Locate the cell with the specified text and output its [x, y] center coordinate. 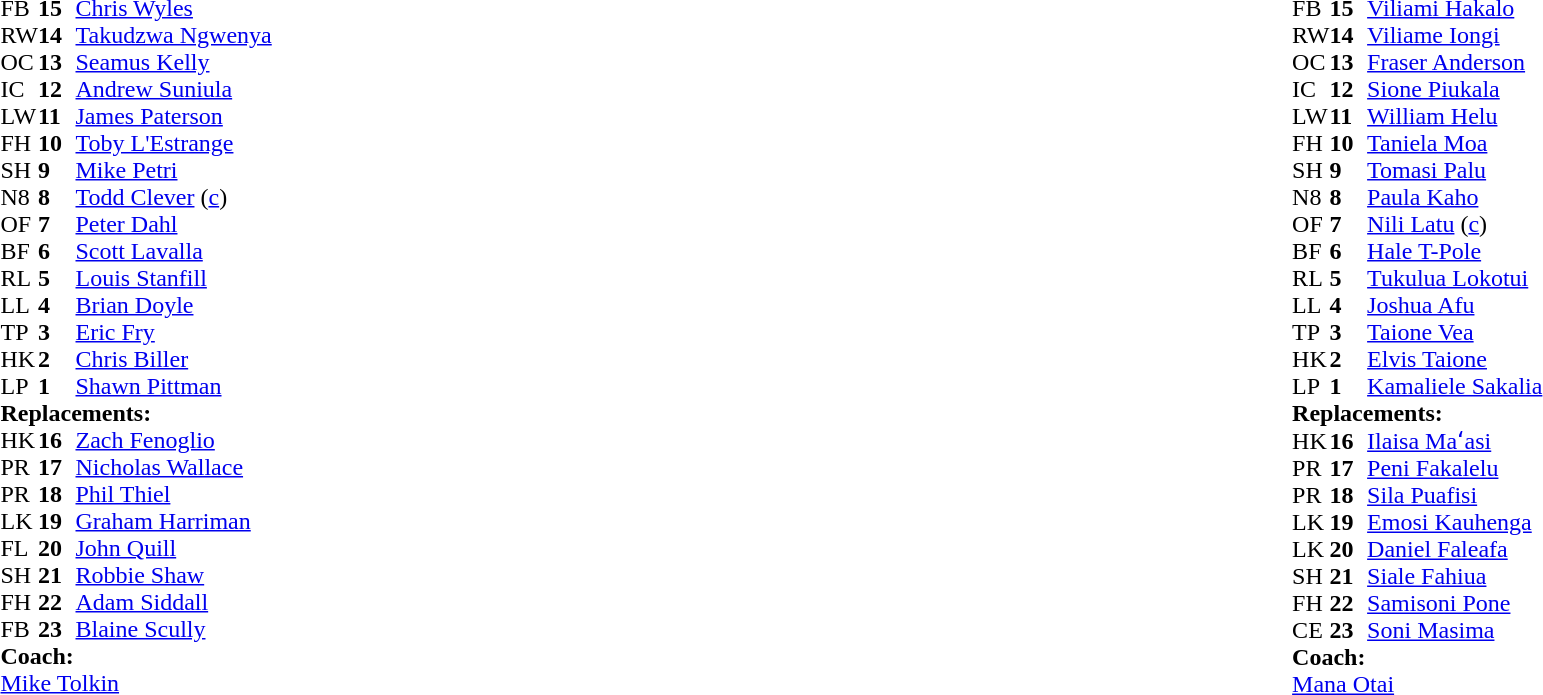
Sila Puafisi [1454, 496]
Elvis Taione [1454, 360]
Adam Siddall [174, 602]
Joshua Afu [1454, 306]
Hale T-Pole [1454, 252]
Scott Lavalla [174, 252]
James Paterson [174, 116]
Andrew Suniula [174, 90]
Blaine Scully [174, 630]
Samisoni Pone [1454, 604]
Shawn Pittman [174, 386]
Daniel Faleafa [1454, 550]
Takudzwa Ngwenya [174, 36]
William Helu [1454, 116]
FB [19, 630]
Tukulua Lokotui [1454, 278]
Taione Vea [1454, 332]
Mike Petri [174, 170]
Louis Stanfill [174, 278]
Nicholas Wallace [174, 468]
Toby L'Estrange [174, 144]
CE [1311, 630]
Graham Harriman [174, 522]
FL [19, 548]
Nili Latu (c) [1454, 224]
Phil Thiel [174, 494]
Fraser Anderson [1454, 62]
Taniela Moa [1454, 144]
Eric Fry [174, 332]
Tomasi Palu [1454, 170]
Sione Piukala [1454, 90]
Paula Kaho [1454, 198]
Ilaisa Maʻasi [1454, 440]
Robbie Shaw [174, 576]
Kamaliele Sakalia [1454, 386]
Chris Biller [174, 360]
Brian Doyle [174, 306]
Viliame Iongi [1454, 36]
Soni Masima [1454, 630]
Emosi Kauhenga [1454, 522]
Todd Clever (c) [174, 198]
Peni Fakalelu [1454, 468]
Seamus Kelly [174, 62]
Peter Dahl [174, 224]
Zach Fenoglio [174, 440]
John Quill [174, 548]
Siale Fahiua [1454, 576]
